Determine the [X, Y] coordinate at the center of the cell enclosing the given text.  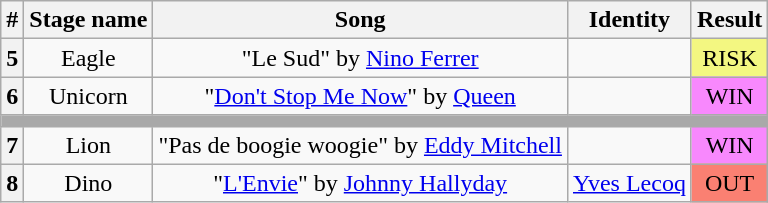
8 [12, 183]
Yves Lecoq [629, 183]
Dino [88, 183]
Eagle [88, 58]
Identity [629, 20]
# [12, 20]
6 [12, 96]
Unicorn [88, 96]
"Le Sud" by Nino Ferrer [360, 58]
"Don't Stop Me Now" by Queen [360, 96]
"Pas de boogie woogie" by Eddy Mitchell [360, 145]
Song [360, 20]
RISK [729, 58]
"L'Envie" by Johnny Hallyday [360, 183]
5 [12, 58]
Lion [88, 145]
7 [12, 145]
Stage name [88, 20]
OUT [729, 183]
Result [729, 20]
